Identify which cell holds the provided text, then report its [x, y] central coordinate. 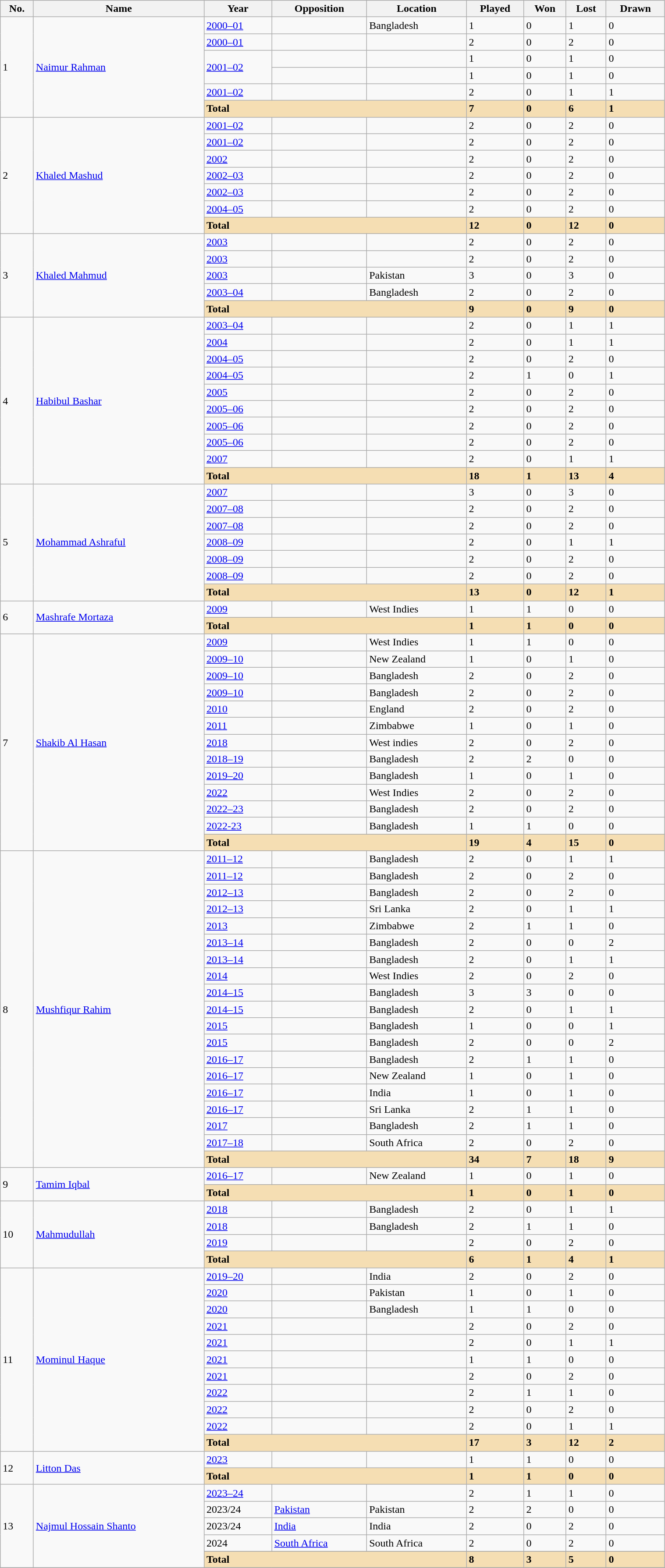
2023 [238, 1459]
Mashrafe Mortaza [118, 617]
2024 [238, 1543]
Shakib Al Hasan [118, 742]
England [416, 709]
19 [495, 842]
Lost [586, 9]
Name [118, 9]
Tamim Iqbal [118, 1184]
17 [495, 1443]
Habibul Bashar [118, 400]
2017 [238, 1126]
Won [545, 9]
West indies [416, 743]
34 [495, 1159]
Location [416, 9]
2013 [238, 926]
2010 [238, 709]
10 [17, 1234]
2023–24 [238, 1493]
2022–23 [238, 809]
Naimur Rahman [118, 67]
15 [586, 842]
Khaled Mahmud [118, 276]
2011 [238, 726]
2017–18 [238, 1143]
2004 [238, 342]
2014 [238, 976]
2005 [238, 392]
2019 [238, 1242]
Opposition [319, 9]
Mushfiqur Rahim [118, 1009]
No. [17, 9]
Mahmudullah [118, 1234]
Played [495, 9]
Drawn [636, 9]
Najmul Hossain Shanto [118, 1526]
Mominul Haque [118, 1360]
2018–19 [238, 759]
2022-23 [238, 826]
Khaled Mashud [118, 175]
11 [17, 1360]
Mohammad Ashraful [118, 542]
Litton Das [118, 1468]
Year [238, 9]
2002 [238, 159]
